Detect which cell encompasses the target text, then output its [X, Y] center coordinate. 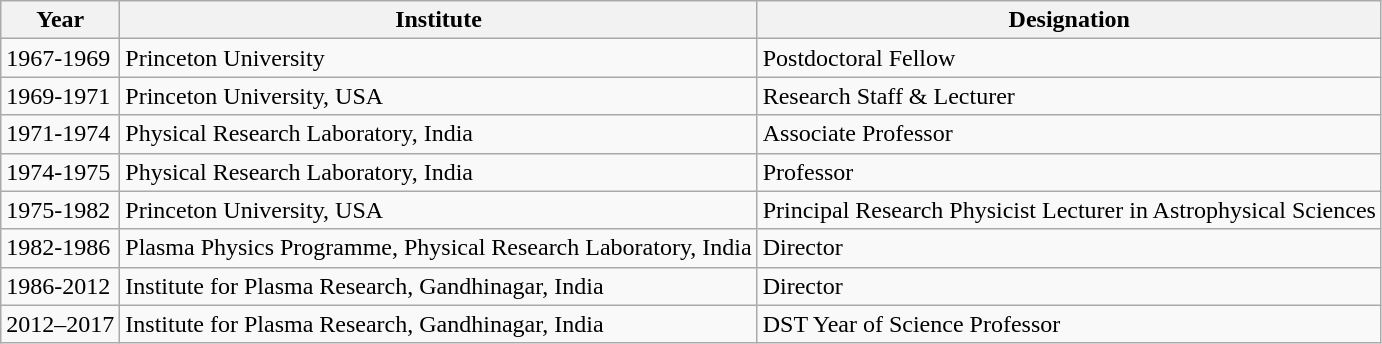
Plasma Physics Programme, Physical Research Laboratory, India [438, 248]
1974-1975 [60, 172]
1986-2012 [60, 286]
1969-1971 [60, 96]
1982-1986 [60, 248]
Professor [1069, 172]
Principal Research Physicist Lecturer in Astrophysical Sciences [1069, 210]
Princeton University [438, 58]
1967-1969 [60, 58]
1971-1974 [60, 134]
1975-1982 [60, 210]
2012–2017 [60, 324]
Designation [1069, 20]
Year [60, 20]
Associate Professor [1069, 134]
Institute [438, 20]
DST Year of Science Professor [1069, 324]
Postdoctoral Fellow [1069, 58]
Research Staff & Lecturer [1069, 96]
